Scan for the cell matching the given text and deliver its (x, y) coordinate at center. 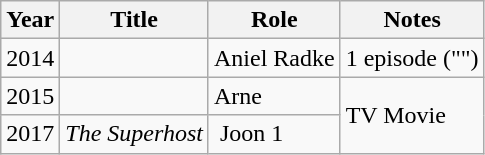
2017 (30, 134)
2015 (30, 96)
Title (134, 20)
Notes (412, 20)
2014 (30, 58)
Year (30, 20)
Arne (274, 96)
Joon 1 (274, 134)
TV Movie (412, 115)
The Superhost (134, 134)
Role (274, 20)
1 episode ("") (412, 58)
Aniel Radke (274, 58)
